Extract the (x, y) coordinate from the center of the cell holding the provided text.  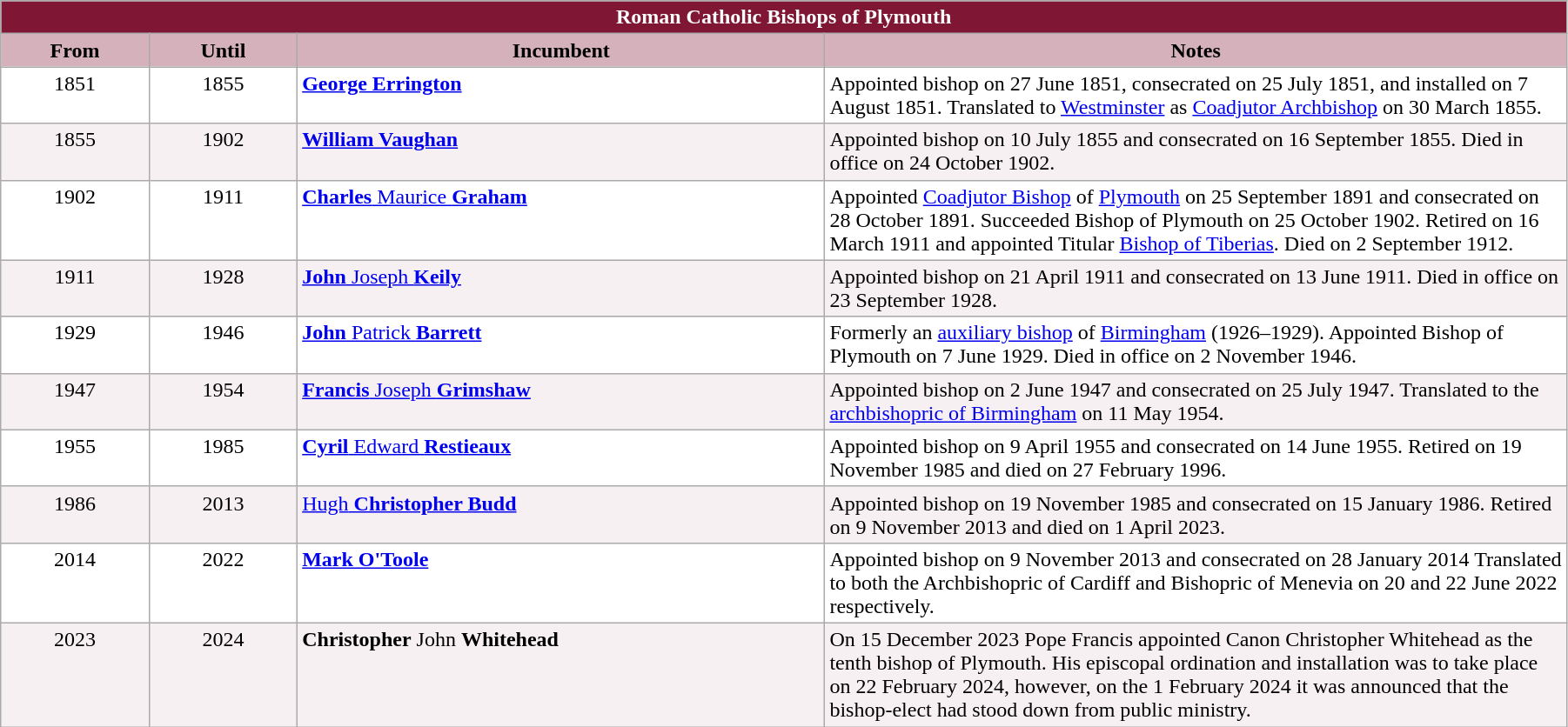
1955 (75, 457)
Mark O'Toole (561, 583)
2014 (75, 583)
Appointed bishop on 10 July 1855 and consecrated on 16 September 1855. Died in office on 24 October 1902. (1196, 151)
George Errington (561, 96)
Roman Catholic Bishops of Plymouth (784, 17)
Appointed bishop on 2 June 1947 and consecrated on 25 July 1947. Translated to the archbishopric of Birmingham on 11 May 1954. (1196, 402)
1928 (223, 289)
Formerly an auxiliary bishop of Birmingham (1926–1929). Appointed Bishop of Plymouth on 7 June 1929. Died in office on 2 November 1946. (1196, 344)
2022 (223, 583)
From (75, 50)
Appointed bishop on 19 November 1985 and consecrated on 15 January 1986. Retired on 9 November 2013 and died on 1 April 2023. (1196, 515)
1851 (75, 96)
2024 (223, 675)
Notes (1196, 50)
1986 (75, 515)
Charles Maurice Graham (561, 220)
1947 (75, 402)
John Joseph Keily (561, 289)
Appointed bishop on 9 April 1955 and consecrated on 14 June 1955. Retired on 19 November 1985 and died on 27 February 1996. (1196, 457)
Christopher John Whitehead (561, 675)
1954 (223, 402)
John Patrick Barrett (561, 344)
Francis Joseph Grimshaw (561, 402)
1985 (223, 457)
1946 (223, 344)
2013 (223, 515)
Cyril Edward Restieaux (561, 457)
Appointed bishop on 21 April 1911 and consecrated on 13 June 1911. Died in office on 23 September 1928. (1196, 289)
William Vaughan (561, 151)
Incumbent (561, 50)
2023 (75, 675)
1929 (75, 344)
Hugh Christopher Budd (561, 515)
Until (223, 50)
